Capture the cell that displays the provided text and extract its (X, Y) central coordinate. 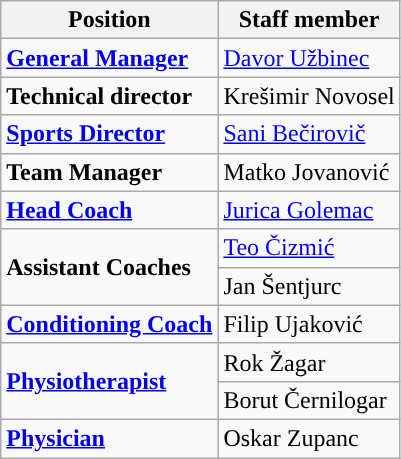
Jan Šentjurc (309, 286)
Staff member (309, 20)
Davor Užbinec (309, 58)
Oskar Zupanc (309, 438)
Sports Director (110, 134)
Head Coach (110, 210)
Rok Žagar (309, 362)
Matko Jovanović (309, 172)
Assistant Coaches (110, 267)
Borut Černilogar (309, 400)
General Manager (110, 58)
Technical director (110, 96)
Position (110, 20)
Teo Čizmić (309, 248)
Filip Ujaković (309, 324)
Sani Bečirovič (309, 134)
Team Manager (110, 172)
Jurica Golemac (309, 210)
Krešimir Novosel (309, 96)
Physiotherapist (110, 381)
Physician (110, 438)
Conditioning Coach (110, 324)
